Detect which cell encompasses the target text, then output its [X, Y] center coordinate. 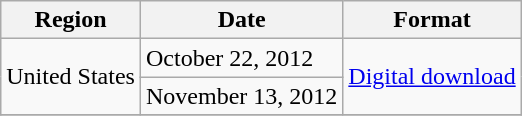
Format [432, 20]
Region [71, 20]
November 13, 2012 [241, 96]
October 22, 2012 [241, 58]
Date [241, 20]
Digital download [432, 77]
United States [71, 77]
